Capture the cell that displays the provided text and extract its (X, Y) central coordinate. 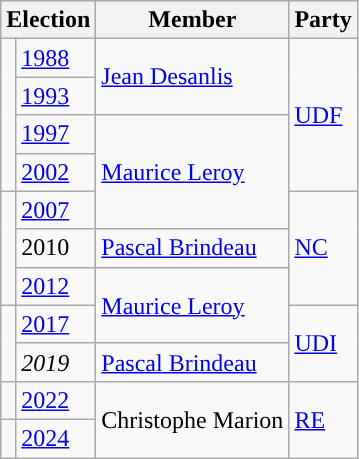
1997 (56, 134)
Member (192, 20)
Party (323, 20)
2002 (56, 172)
2022 (56, 400)
2024 (56, 438)
1993 (56, 96)
1988 (56, 58)
Election (48, 20)
2010 (56, 248)
RE (323, 419)
2007 (56, 210)
Christophe Marion (192, 419)
UDI (323, 343)
2012 (56, 286)
Jean Desanlis (192, 77)
NC (323, 248)
UDF (323, 115)
2019 (56, 362)
2017 (56, 324)
